Extract the [x, y] coordinate from the center of the cell holding the provided text.  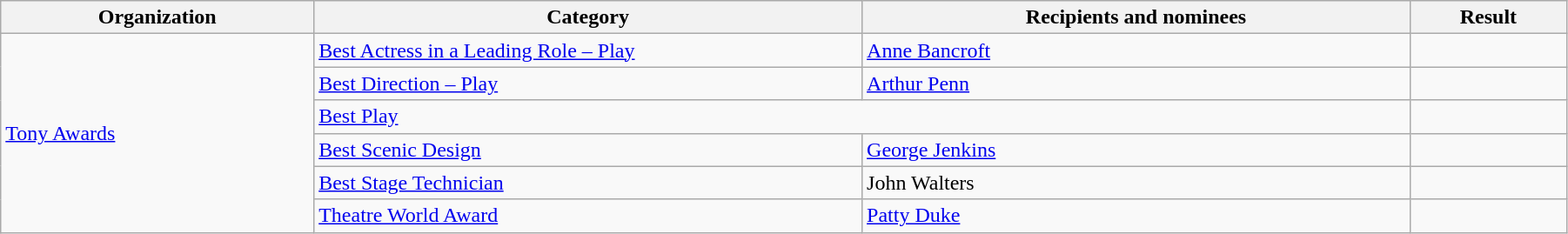
Best Stage Technician [588, 183]
Tony Awards [157, 133]
Patty Duke [1136, 216]
George Jenkins [1136, 150]
Arthur Penn [1136, 84]
Category [588, 17]
Best Play [862, 117]
Recipients and nominees [1136, 17]
Theatre World Award [588, 216]
Organization [157, 17]
Result [1488, 17]
Best Scenic Design [588, 150]
John Walters [1136, 183]
Best Actress in a Leading Role – Play [588, 50]
Best Direction – Play [588, 84]
Anne Bancroft [1136, 50]
